Find where the given text appears and provide that cell's center as (x, y) coordinate. 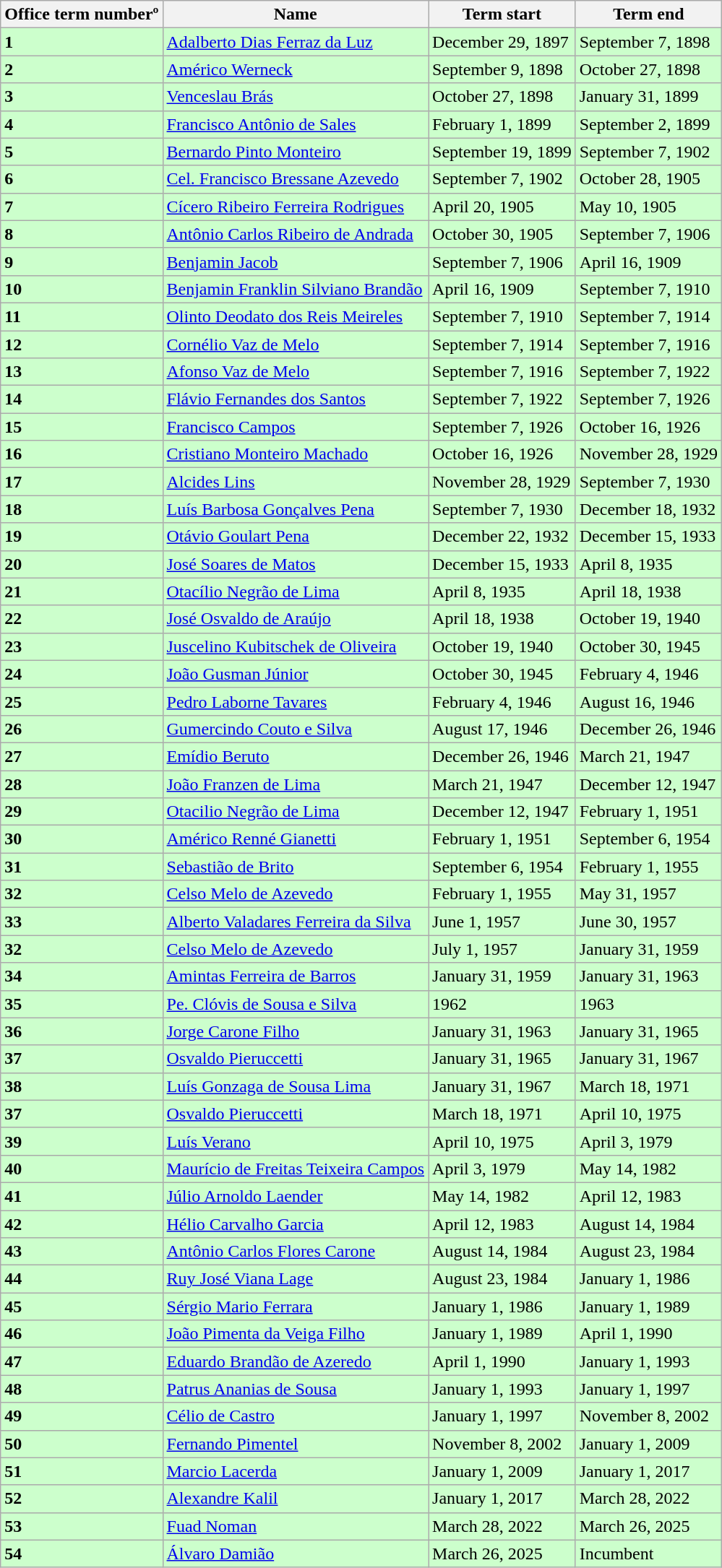
Fuad Noman (296, 1526)
Bernardo Pinto Monteiro (296, 152)
Patrus Ananias de Sousa (296, 1389)
Juscelino Kubitschek de Oliveira (296, 646)
May 10, 1905 (648, 207)
10 (82, 289)
19 (82, 537)
17 (82, 482)
34 (82, 976)
26 (82, 729)
16 (82, 454)
Américo Renné Gianetti (296, 839)
Benjamin Jacob (296, 261)
December 22, 1932 (502, 537)
31 (82, 867)
June 30, 1957 (648, 922)
Cícero Ribeiro Ferreira Rodrigues (296, 207)
Luís Gonzaga de Sousa Lima (296, 1086)
41 (82, 1196)
February 1, 1899 (502, 124)
18 (82, 509)
Gumercindo Couto e Silva (296, 729)
Otacilio Negrão de Lima (296, 812)
Célio de Castro (296, 1416)
30 (82, 839)
Maurício de Freitas Teixeira Campos (296, 1169)
24 (82, 674)
Luís Verano (296, 1141)
53 (82, 1526)
7 (82, 207)
José Osvaldo de Araújo (296, 619)
July 1, 1957 (502, 949)
22 (82, 619)
43 (82, 1252)
2 (82, 69)
Emídio Beruto (296, 756)
39 (82, 1141)
June 1, 1957 (502, 922)
João Franzen de Lima (296, 784)
40 (82, 1169)
August 16, 1946 (648, 701)
46 (82, 1334)
8 (82, 234)
28 (82, 784)
35 (82, 1004)
Name (296, 14)
29 (82, 812)
Pedro Laborne Tavares (296, 701)
44 (82, 1279)
Olinto Deodato dos Reis Meireles (296, 316)
36 (82, 1031)
Francisco Antônio de Sales (296, 124)
1962 (502, 1004)
3 (82, 97)
Cornélio Vaz de Melo (296, 345)
Otávio Goulart Pena (296, 537)
August 17, 1946 (502, 729)
45 (82, 1307)
Venceslau Brás (296, 97)
September 9, 1898 (502, 69)
Álvaro Damião (296, 1554)
23 (82, 646)
Incumbent (648, 1554)
1 (82, 42)
Francisco Campos (296, 427)
13 (82, 372)
54 (82, 1554)
33 (82, 922)
Cristiano Monteiro Machado (296, 454)
52 (82, 1499)
Fernando Pimentel (296, 1444)
Antônio Carlos Ribeiro de Andrada (296, 234)
Otacílio Negrão de Lima (296, 592)
51 (82, 1471)
12 (82, 345)
September 7, 1898 (648, 42)
Sérgio Mario Ferrara (296, 1307)
Luís Barbosa Gonçalves Pena (296, 509)
27 (82, 756)
Adalberto Dias Ferraz da Luz (296, 42)
September 19, 1899 (502, 152)
38 (82, 1086)
Jorge Carone Filho (296, 1031)
Cel. Francisco Bressane Azevedo (296, 179)
Alberto Valadares Ferreira da Silva (296, 922)
47 (82, 1361)
October 28, 1905 (648, 179)
João Gusman Júnior (296, 674)
Marcio Lacerda (296, 1471)
Amintas Ferreira de Barros (296, 976)
Américo Werneck (296, 69)
1963 (648, 1004)
October 30, 1905 (502, 234)
42 (82, 1224)
João Pimenta da Veiga Filho (296, 1334)
January 31, 1899 (648, 97)
Antônio Carlos Flores Carone (296, 1252)
May 31, 1957 (648, 894)
6 (82, 179)
December 29, 1897 (502, 42)
15 (82, 427)
48 (82, 1389)
Hélio Carvalho Garcia (296, 1224)
December 18, 1932 (648, 509)
Sebastião de Brito (296, 867)
Term start (502, 14)
25 (82, 701)
Office term numberº (82, 14)
Alexandre Kalil (296, 1499)
Benjamin Franklin Silviano Brandão (296, 289)
Flávio Fernandes dos Santos (296, 399)
José Soares de Matos (296, 564)
Pe. Clóvis de Sousa e Silva (296, 1004)
21 (82, 592)
5 (82, 152)
50 (82, 1444)
Afonso Vaz de Melo (296, 372)
Alcides Lins (296, 482)
Term end (648, 14)
September 2, 1899 (648, 124)
11 (82, 316)
Eduardo Brandão de Azeredo (296, 1361)
4 (82, 124)
April 20, 1905 (502, 207)
49 (82, 1416)
Júlio Arnoldo Laender (296, 1196)
9 (82, 261)
20 (82, 564)
14 (82, 399)
Ruy José Viana Lage (296, 1279)
